For the text-containing cell, return its midpoint in [X, Y] coordinate format. 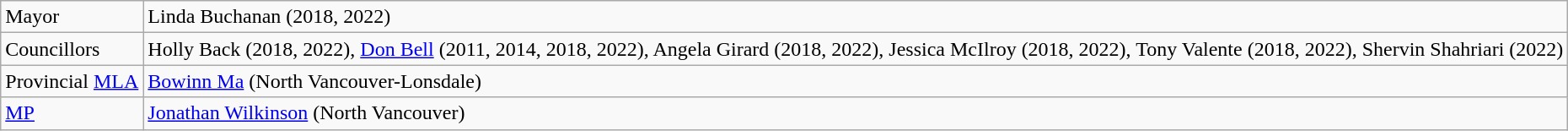
Jonathan Wilkinson (North Vancouver) [856, 113]
Mayor [72, 17]
Provincial MLA [72, 81]
Bowinn Ma (North Vancouver-Lonsdale) [856, 81]
Linda Buchanan (2018, 2022) [856, 17]
MP [72, 113]
Councillors [72, 49]
